Scan for the cell matching the given text and deliver its (x, y) coordinate at center. 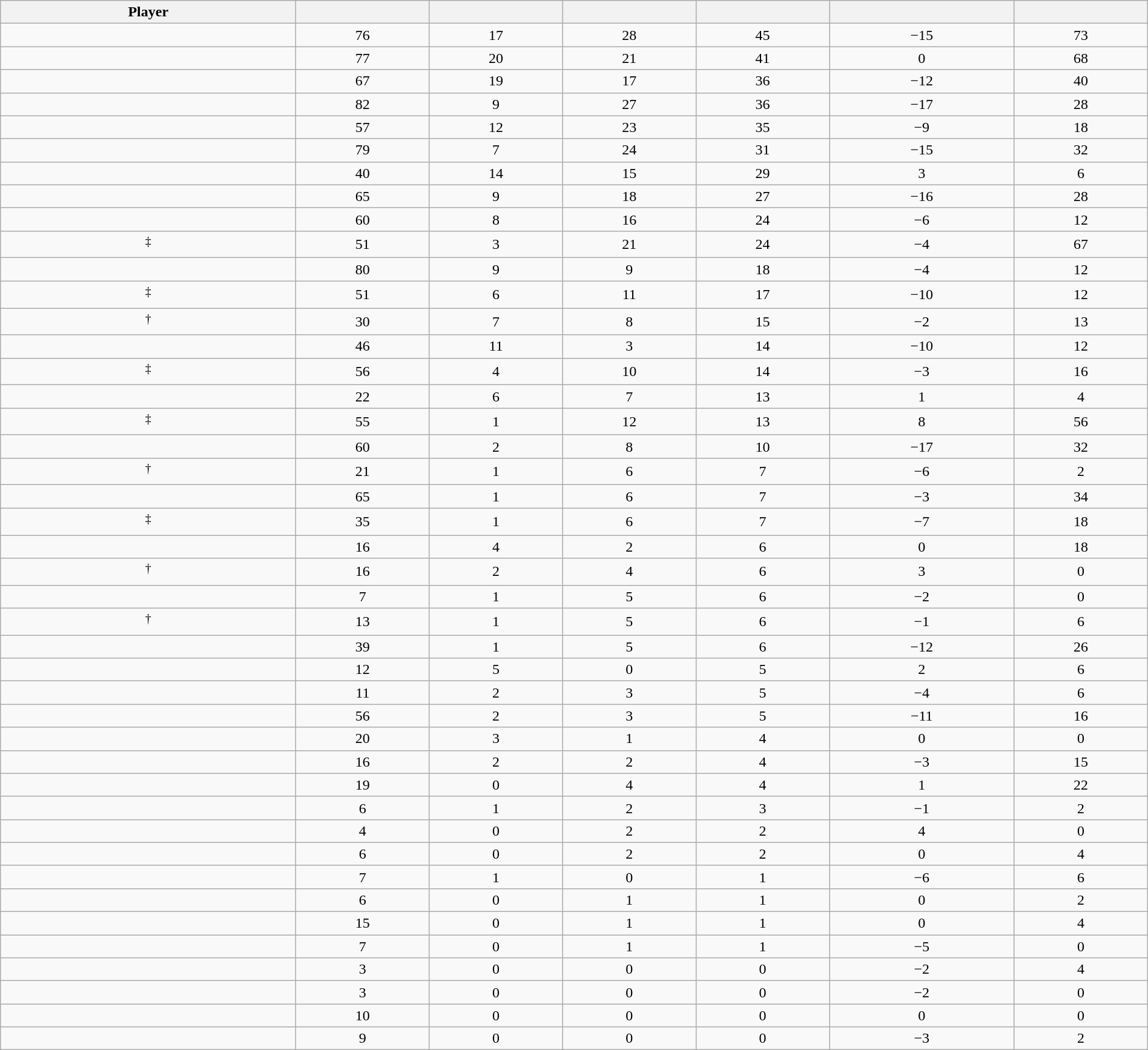
30 (363, 322)
76 (363, 35)
−9 (922, 127)
26 (1081, 647)
77 (363, 58)
45 (762, 35)
46 (363, 346)
−5 (922, 946)
79 (363, 150)
29 (762, 173)
82 (363, 104)
57 (363, 127)
68 (1081, 58)
73 (1081, 35)
31 (762, 150)
−11 (922, 716)
−16 (922, 196)
55 (363, 421)
41 (762, 58)
34 (1081, 497)
23 (629, 127)
80 (363, 269)
39 (363, 647)
Player (148, 12)
−7 (922, 522)
